Find where the given text appears and provide that cell's center as [x, y] coordinate. 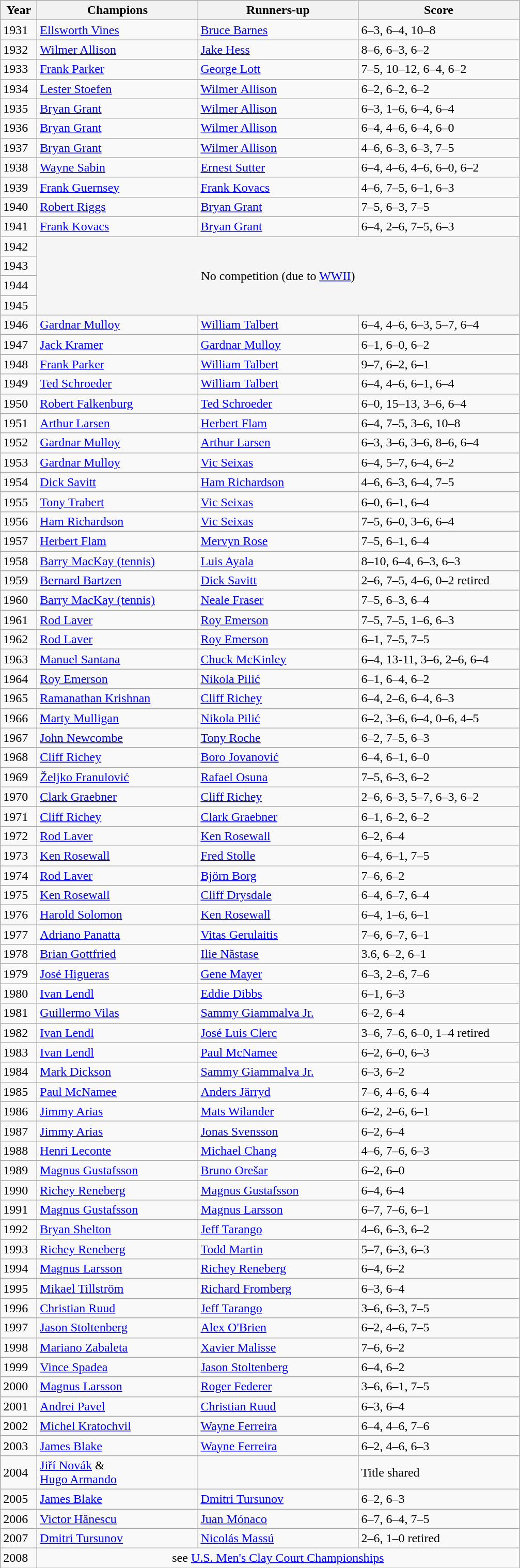
1950 [19, 403]
1935 [19, 108]
2–6, 7–5, 4–6, 0–2 retired [439, 581]
2005 [19, 1499]
6–3, 6–2 [439, 1072]
1974 [19, 876]
Mervyn Rose [278, 541]
Todd Martin [278, 1249]
1931 [19, 30]
1966 [19, 718]
1971 [19, 816]
6–4, 6–1, 6–0 [439, 757]
Title shared [439, 1472]
Jake Hess [278, 50]
1964 [19, 679]
1959 [19, 581]
1975 [19, 895]
Frank Guernsey [118, 187]
1946 [19, 325]
1990 [19, 1190]
5–7, 6–3, 6–3 [439, 1249]
6–2, 2–6, 6–1 [439, 1111]
1983 [19, 1052]
6–4, 6–7, 6–4 [439, 895]
9–7, 6–2, 6–1 [439, 364]
6–4, 2–6, 6–4, 6–3 [439, 698]
6–3, 6–4, 10–8 [439, 30]
1965 [19, 698]
8–10, 6–4, 6–3, 6–3 [439, 561]
1936 [19, 128]
6–4, 6–1, 7–5 [439, 856]
Champions [118, 10]
6–4, 4–6, 6–4, 6–0 [439, 128]
1963 [19, 659]
1993 [19, 1249]
Michel Kratochvil [118, 1426]
1995 [19, 1288]
1998 [19, 1347]
6–3, 1–6, 6–4, 6–4 [439, 108]
4–6, 7–6, 6–3 [439, 1151]
2004 [19, 1472]
6–1, 6–2, 6–2 [439, 816]
George Lott [278, 69]
Harold Solomon [118, 915]
1967 [19, 738]
1981 [19, 1013]
1933 [19, 69]
1992 [19, 1230]
6–1, 7–5, 7–5 [439, 640]
6–2, 4–6, 6–3 [439, 1446]
1944 [19, 286]
Vitas Gerulaitis [278, 935]
José Higueras [118, 974]
2006 [19, 1518]
6–1, 6–0, 6–2 [439, 345]
6–4, 4–6, 6–3, 5–7, 6–4 [439, 325]
7–6, 4–6, 6–4 [439, 1092]
6–2, 6–0, 6–3 [439, 1052]
8–6, 6–3, 6–2 [439, 50]
Lester Stoefen [118, 89]
3–6, 6–1, 7–5 [439, 1387]
Vince Spadea [118, 1367]
3–6, 7–6, 6–0, 1–4 retired [439, 1033]
Robert Riggs [118, 207]
2008 [19, 1558]
Chuck McKinley [278, 659]
1972 [19, 836]
Ilie Năstase [278, 954]
Adriano Panatta [118, 935]
Jonas Svensson [278, 1131]
Ellsworth Vines [118, 30]
1943 [19, 266]
6–7, 6–4, 7–5 [439, 1518]
1962 [19, 640]
1949 [19, 384]
1960 [19, 600]
Henri Leconte [118, 1151]
Nicolás Massú [278, 1539]
6–3, 3–6, 3–6, 8–6, 6–4 [439, 443]
1970 [19, 797]
6–2, 6–0 [439, 1170]
6–7, 7–6, 6–1 [439, 1210]
1976 [19, 915]
6–2, 7–5, 6–3 [439, 738]
1994 [19, 1269]
Gene Mayer [278, 974]
1999 [19, 1367]
Anders Järryd [278, 1092]
1947 [19, 345]
Alex O'Brien [278, 1328]
7–5, 6–0, 3–6, 6–4 [439, 521]
Andrei Pavel [118, 1406]
Björn Borg [278, 876]
John Newcombe [118, 738]
6–4, 4–6, 4–6, 6–0, 6–2 [439, 167]
Michael Chang [278, 1151]
Year [19, 10]
see U.S. Men's Clay Court Championships [278, 1558]
1989 [19, 1170]
Victor Hănescu [118, 1518]
Mikael Tillström [118, 1288]
Cliff Drysdale [278, 895]
2007 [19, 1539]
Željko Franulović [118, 777]
6–0, 15–13, 3–6, 6–4 [439, 403]
7–5, 7–5, 1–6, 6–3 [439, 620]
Neale Fraser [278, 600]
1969 [19, 777]
Marty Mulligan [118, 718]
Bruno Orešar [278, 1170]
6–4, 2–6, 7–5, 6–3 [439, 226]
1937 [19, 148]
Mariano Zabaleta [118, 1347]
7–5, 6–3, 6–4 [439, 600]
1986 [19, 1111]
2001 [19, 1406]
Juan Mónaco [278, 1518]
1941 [19, 226]
1953 [19, 462]
1979 [19, 974]
1942 [19, 246]
1948 [19, 364]
1958 [19, 561]
4–6, 6–3, 6–3, 7–5 [439, 148]
6–0, 6–1, 6–4 [439, 502]
3–6, 6–3, 7–5 [439, 1308]
Manuel Santana [118, 659]
1939 [19, 187]
1985 [19, 1092]
2003 [19, 1446]
7–5, 6–3, 6–2 [439, 777]
Bernard Bartzen [118, 581]
1957 [19, 541]
Runners-up [278, 10]
1978 [19, 954]
6–4, 4–6, 7–6 [439, 1426]
Jack Kramer [118, 345]
1938 [19, 167]
6–2, 4–6, 7–5 [439, 1328]
Bryan Shelton [118, 1230]
1934 [19, 89]
Ramanathan Krishnan [118, 698]
2–6, 1–0 retired [439, 1539]
Mark Dickson [118, 1072]
Ernest Sutter [278, 167]
2000 [19, 1387]
No competition (due to WWII) [278, 276]
1977 [19, 935]
1952 [19, 443]
Bruce Barnes [278, 30]
1951 [19, 423]
Richard Fromberg [278, 1288]
Roger Federer [278, 1387]
José Luis Clerc [278, 1033]
6–1, 6–3 [439, 993]
1961 [19, 620]
6–2, 6–2, 6–2 [439, 89]
1987 [19, 1131]
6–3, 2–6, 7–6 [439, 974]
Rafael Osuna [278, 777]
1996 [19, 1308]
Mats Wilander [278, 1111]
Tony Roche [278, 738]
6–4, 1–6, 6–1 [439, 915]
1932 [19, 50]
6–4, 6–4 [439, 1190]
6–2, 3–6, 6–4, 0–6, 4–5 [439, 718]
Xavier Malisse [278, 1347]
7–5, 6–3, 7–5 [439, 207]
Brian Gottfried [118, 954]
1954 [19, 482]
7–5, 10–12, 6–4, 6–2 [439, 69]
1968 [19, 757]
Tony Trabert [118, 502]
6–1, 6–4, 6–2 [439, 679]
Score [439, 10]
Fred Stolle [278, 856]
1997 [19, 1328]
4–6, 6–3, 6–4, 7–5 [439, 482]
6–4, 13-11, 3–6, 2–6, 6–4 [439, 659]
6–4, 5–7, 6–4, 6–2 [439, 462]
Robert Falkenburg [118, 403]
Luis Ayala [278, 561]
7–5, 6–1, 6–4 [439, 541]
1991 [19, 1210]
1956 [19, 521]
1973 [19, 856]
3.6, 6–2, 6–1 [439, 954]
6–4, 7–5, 3–6, 10–8 [439, 423]
6–4, 4–6, 6–1, 6–4 [439, 384]
1980 [19, 993]
2–6, 6–3, 5–7, 6–3, 6–2 [439, 797]
Wayne Sabin [118, 167]
1955 [19, 502]
Boro Jovanović [278, 757]
1984 [19, 1072]
4–6, 6–3, 6–2 [439, 1230]
1988 [19, 1151]
2002 [19, 1426]
7–6, 6–7, 6–1 [439, 935]
4–6, 7–5, 6–1, 6–3 [439, 187]
1982 [19, 1033]
1940 [19, 207]
6–2, 6–3 [439, 1499]
Jiří Novák & Hugo Armando [118, 1472]
Eddie Dibbs [278, 993]
1945 [19, 305]
Guillermo Vilas [118, 1013]
